Extract the (X, Y) coordinate from the center of the cell holding the provided text.  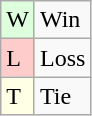
L (18, 58)
T (18, 96)
Loss (62, 58)
Win (62, 20)
W (18, 20)
Tie (62, 96)
